Detect which cell encompasses the target text, then output its (X, Y) center coordinate. 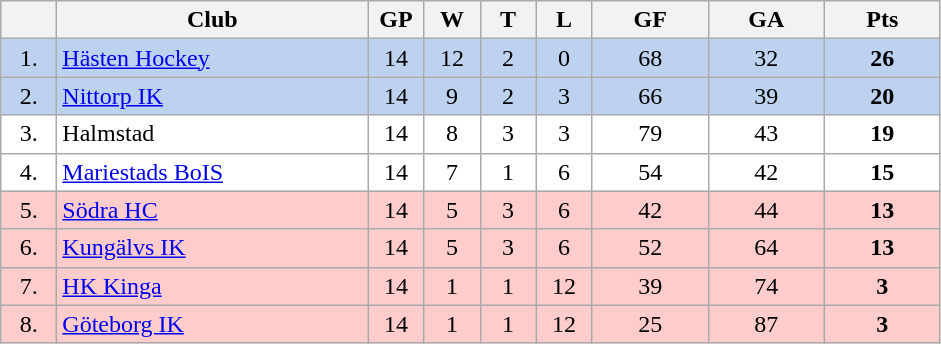
Club (212, 20)
74 (766, 286)
87 (766, 324)
Halmstad (212, 134)
25 (650, 324)
4. (29, 172)
8. (29, 324)
44 (766, 210)
43 (766, 134)
3. (29, 134)
L (564, 20)
64 (766, 248)
26 (882, 58)
52 (650, 248)
W (452, 20)
68 (650, 58)
Mariestads BoIS (212, 172)
7. (29, 286)
HK Kinga (212, 286)
GP (396, 20)
Södra HC (212, 210)
Kungälvs IK (212, 248)
T (508, 20)
GA (766, 20)
0 (564, 58)
79 (650, 134)
Pts (882, 20)
66 (650, 96)
32 (766, 58)
Nittorp IK (212, 96)
Göteborg IK (212, 324)
15 (882, 172)
2. (29, 96)
54 (650, 172)
9 (452, 96)
Hästen Hockey (212, 58)
5. (29, 210)
7 (452, 172)
19 (882, 134)
6. (29, 248)
8 (452, 134)
GF (650, 20)
20 (882, 96)
1. (29, 58)
